Locate the cell with the specified text and output its (X, Y) center coordinate. 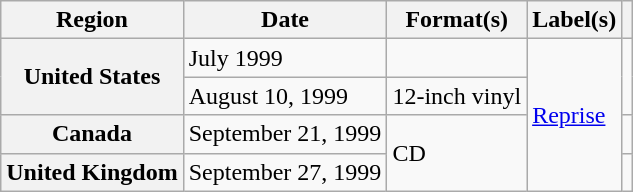
Date (285, 20)
Format(s) (457, 20)
Reprise (574, 115)
Label(s) (574, 20)
September 27, 1999 (285, 172)
August 10, 1999 (285, 96)
United Kingdom (92, 172)
United States (92, 77)
Region (92, 20)
CD (457, 153)
Canada (92, 134)
12-inch vinyl (457, 96)
July 1999 (285, 58)
September 21, 1999 (285, 134)
